Provide the (x, y) coordinate of the cell's center where the given text is located.  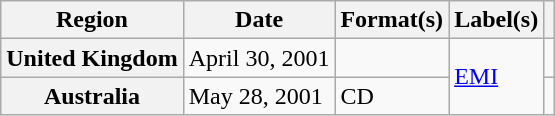
Australia (92, 96)
United Kingdom (92, 58)
Label(s) (496, 20)
CD (392, 96)
EMI (496, 77)
Region (92, 20)
Date (259, 20)
Format(s) (392, 20)
May 28, 2001 (259, 96)
April 30, 2001 (259, 58)
